For the text-containing cell, return its midpoint in [X, Y] coordinate format. 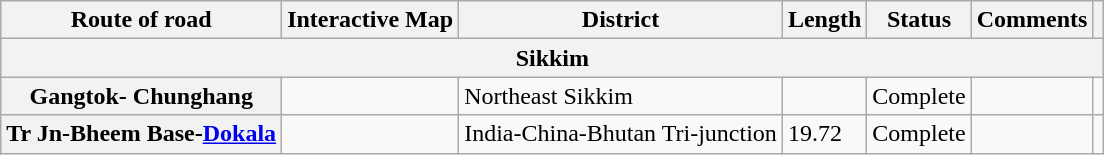
District [621, 20]
Northeast Sikkim [621, 96]
Comments [1032, 20]
Interactive Map [370, 20]
Length [824, 20]
Tr Jn-Bheem Base-Dokala [142, 134]
Route of road [142, 20]
19.72 [824, 134]
Gangtok- Chunghang [142, 96]
India-China-Bhutan Tri-junction [621, 134]
Status [919, 20]
Sikkim [552, 58]
